Locate the cell with the specified text and output its [x, y] center coordinate. 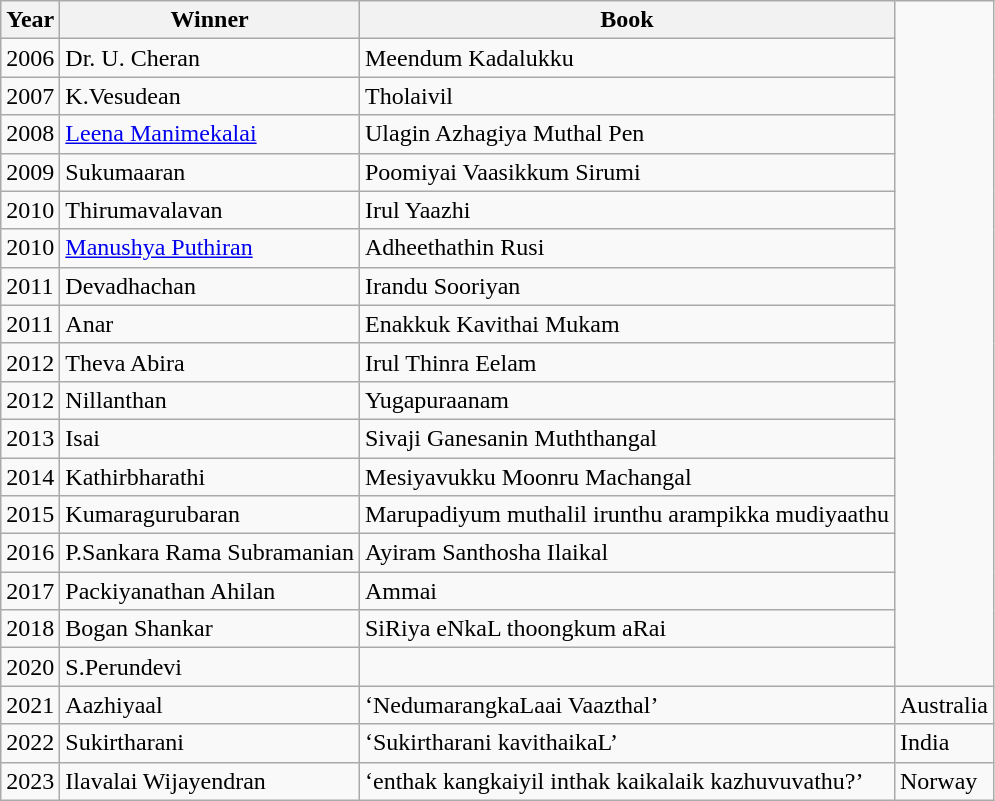
Year [30, 20]
Thirumavalavan [210, 210]
‘Sukirtharani kavithaikaL’ [626, 743]
Poomiyai Vaasikkum Sirumi [626, 172]
Devadhachan [210, 286]
Australia [944, 705]
Dr. U. Cheran [210, 58]
Winner [210, 20]
Irul Yaazhi [626, 210]
Ammai [626, 591]
Book [626, 20]
Yugapuraanam [626, 400]
Norway [944, 781]
2017 [30, 591]
Sivaji Ganesanin Muththangal [626, 438]
2013 [30, 438]
Ayiram Santhosha Ilaikal [626, 553]
‘enthak kangkaiyil inthak kaikalaik kazhuvuvathu?’ [626, 781]
Theva Abira [210, 362]
Kathirbharathi [210, 477]
Mesiyavukku Moonru Machangal [626, 477]
Ilavalai Wijayendran [210, 781]
Irul Thinra Eelam [626, 362]
Sukirtharani [210, 743]
Bogan Shankar [210, 629]
2009 [30, 172]
Enakkuk Kavithai Mukam [626, 324]
S.Perundevi [210, 667]
Irandu Sooriyan [626, 286]
Aazhiyaal [210, 705]
Manushya Puthiran [210, 248]
2021 [30, 705]
Packiyanathan Ahilan [210, 591]
K.Vesudean [210, 96]
P.Sankara Rama Subramanian [210, 553]
2016 [30, 553]
2015 [30, 515]
Tholaivil [626, 96]
Leena Manimekalai [210, 134]
Adheethathin Rusi [626, 248]
2018 [30, 629]
2006 [30, 58]
2020 [30, 667]
Marupadiyum muthalil irunthu arampikka mudiyaathu [626, 515]
‘NedumarangkaLaai Vaazthal’ [626, 705]
Isai [210, 438]
Nillanthan [210, 400]
Meendum Kadalukku [626, 58]
Sukumaaran [210, 172]
2023 [30, 781]
Anar [210, 324]
2007 [30, 96]
2022 [30, 743]
2014 [30, 477]
Ulagin Azhagiya Muthal Pen [626, 134]
2008 [30, 134]
India [944, 743]
SiRiya eNkaL thoongkum aRai [626, 629]
Kumaragurubaran [210, 515]
